Find where the given text appears and provide that cell's center as (X, Y) coordinate. 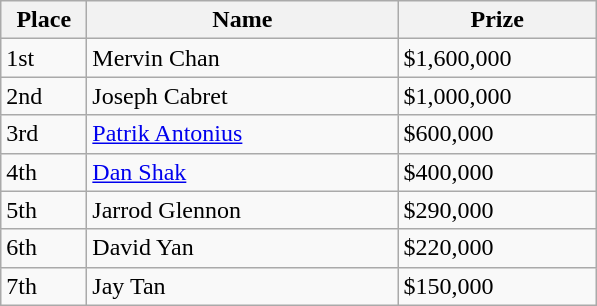
5th (44, 210)
4th (44, 172)
David Yan (242, 248)
6th (44, 248)
Jay Tan (242, 286)
Name (242, 20)
7th (44, 286)
Patrik Antonius (242, 134)
Prize (498, 20)
$400,000 (498, 172)
$1,600,000 (498, 58)
Jarrod Glennon (242, 210)
Mervin Chan (242, 58)
$600,000 (498, 134)
$290,000 (498, 210)
2nd (44, 96)
Joseph Cabret (242, 96)
$220,000 (498, 248)
3rd (44, 134)
Dan Shak (242, 172)
1st (44, 58)
$1,000,000 (498, 96)
Place (44, 20)
$150,000 (498, 286)
